Search for the cell housing the specified text and yield its (X, Y) center coordinate. 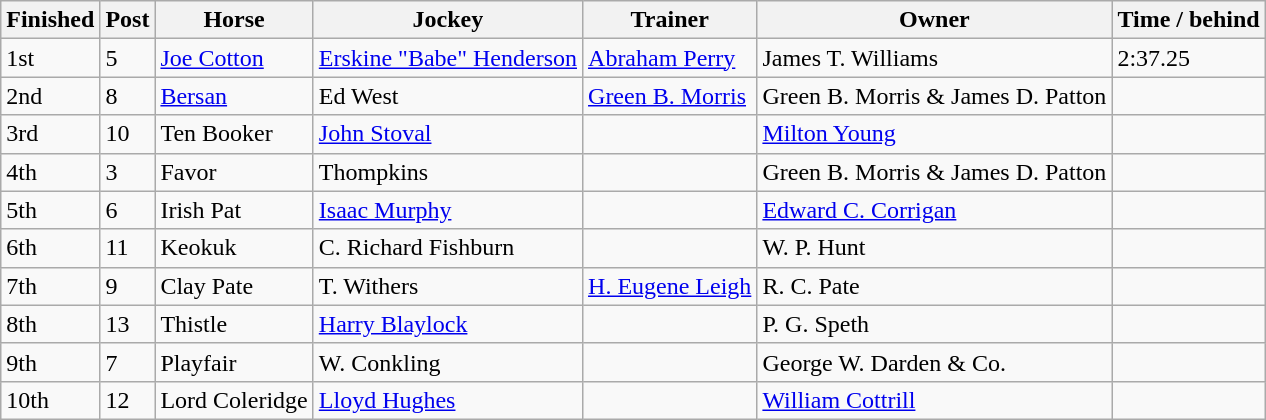
Post (128, 20)
Owner (934, 20)
Lord Coleridge (234, 400)
Isaac Murphy (448, 210)
Playfair (234, 362)
8 (128, 96)
Trainer (670, 20)
Favor (234, 172)
3rd (50, 134)
Joe Cotton (234, 58)
2:37.25 (1188, 58)
P. G. Speth (934, 324)
Green B. Morris (670, 96)
Erskine "Babe" Henderson (448, 58)
9th (50, 362)
R. C. Pate (934, 286)
5th (50, 210)
13 (128, 324)
Ed West (448, 96)
T. Withers (448, 286)
Lloyd Hughes (448, 400)
Bersan (234, 96)
Irish Pat (234, 210)
William Cottrill (934, 400)
George W. Darden & Co. (934, 362)
5 (128, 58)
C. Richard Fishburn (448, 248)
Abraham Perry (670, 58)
Milton Young (934, 134)
W. Conkling (448, 362)
6 (128, 210)
Edward C. Corrigan (934, 210)
John Stoval (448, 134)
Harry Blaylock (448, 324)
7 (128, 362)
Horse (234, 20)
Thistle (234, 324)
7th (50, 286)
Finished (50, 20)
2nd (50, 96)
Ten Booker (234, 134)
9 (128, 286)
3 (128, 172)
H. Eugene Leigh (670, 286)
Jockey (448, 20)
10 (128, 134)
Thompkins (448, 172)
Keokuk (234, 248)
4th (50, 172)
Time / behind (1188, 20)
Clay Pate (234, 286)
11 (128, 248)
W. P. Hunt (934, 248)
8th (50, 324)
6th (50, 248)
James T. Williams (934, 58)
10th (50, 400)
1st (50, 58)
12 (128, 400)
